Find where the given text appears and provide that cell's center as [x, y] coordinate. 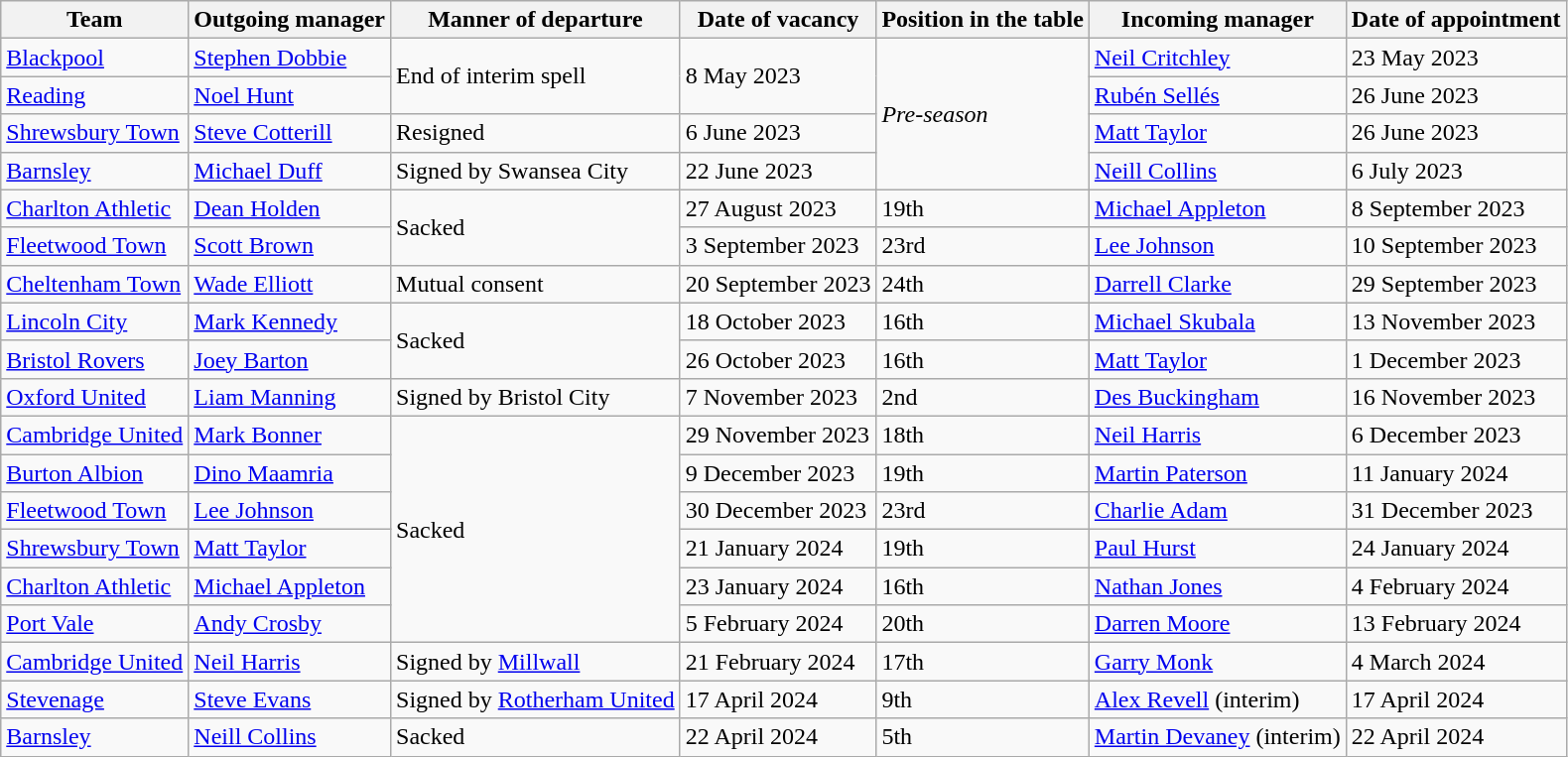
Neil Critchley [1217, 58]
4 March 2024 [1456, 662]
30 December 2023 [778, 511]
22 June 2023 [778, 171]
Mutual consent [536, 284]
Bristol Rovers [95, 359]
6 July 2023 [1456, 171]
Michael Duff [290, 171]
5th [982, 737]
4 February 2024 [1456, 586]
21 February 2024 [778, 662]
3 September 2023 [778, 246]
26 October 2023 [778, 359]
Dean Holden [290, 208]
Garry Monk [1217, 662]
Mark Kennedy [290, 321]
7 November 2023 [778, 397]
29 November 2023 [778, 435]
Stevenage [95, 699]
17th [982, 662]
24 January 2024 [1456, 549]
23 January 2024 [778, 586]
Burton Albion [95, 473]
13 November 2023 [1456, 321]
Team [95, 20]
20th [982, 624]
6 June 2023 [778, 133]
Darrell Clarke [1217, 284]
Steve Cotterill [290, 133]
Paul Hurst [1217, 549]
Position in the table [982, 20]
Scott Brown [290, 246]
10 September 2023 [1456, 246]
Resigned [536, 133]
18th [982, 435]
Michael Skubala [1217, 321]
Outgoing manager [290, 20]
Signed by Bristol City [536, 397]
5 February 2024 [778, 624]
Des Buckingham [1217, 397]
Cheltenham Town [95, 284]
Reading [95, 95]
Darren Moore [1217, 624]
Dino Maamria [290, 473]
Alex Revell (interim) [1217, 699]
11 January 2024 [1456, 473]
Martin Paterson [1217, 473]
Date of appointment [1456, 20]
Mark Bonner [290, 435]
End of interim spell [536, 76]
31 December 2023 [1456, 511]
Oxford United [95, 397]
Noel Hunt [290, 95]
9 December 2023 [778, 473]
Rubén Sellés [1217, 95]
16 November 2023 [1456, 397]
Signed by Rotherham United [536, 699]
8 May 2023 [778, 76]
24th [982, 284]
6 December 2023 [1456, 435]
Nathan Jones [1217, 586]
18 October 2023 [778, 321]
20 September 2023 [778, 284]
Incoming manager [1217, 20]
Steve Evans [290, 699]
Charlie Adam [1217, 511]
Liam Manning [290, 397]
Wade Elliott [290, 284]
Joey Barton [290, 359]
Pre-season [982, 114]
Manner of departure [536, 20]
9th [982, 699]
Port Vale [95, 624]
2nd [982, 397]
Date of vacancy [778, 20]
Blackpool [95, 58]
13 February 2024 [1456, 624]
23 May 2023 [1456, 58]
Signed by Millwall [536, 662]
27 August 2023 [778, 208]
Andy Crosby [290, 624]
1 December 2023 [1456, 359]
Lincoln City [95, 321]
8 September 2023 [1456, 208]
Martin Devaney (interim) [1217, 737]
21 January 2024 [778, 549]
Stephen Dobbie [290, 58]
Signed by Swansea City [536, 171]
29 September 2023 [1456, 284]
